Provide the [X, Y] coordinate of the cell's center where the given text is located.  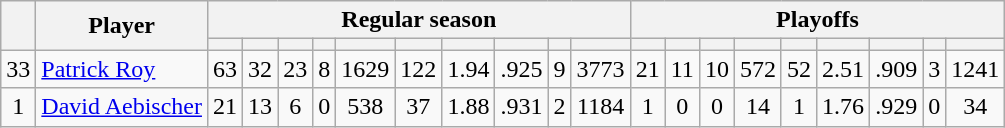
Player [122, 26]
37 [418, 107]
David Aebischer [122, 107]
1.88 [468, 107]
6 [296, 107]
1629 [366, 69]
Playoffs [818, 20]
.925 [522, 69]
1184 [600, 107]
32 [260, 69]
.929 [896, 107]
1.76 [844, 107]
10 [716, 69]
33 [18, 69]
.931 [522, 107]
13 [260, 107]
3773 [600, 69]
52 [798, 69]
14 [758, 107]
63 [224, 69]
572 [758, 69]
.909 [896, 69]
1241 [976, 69]
8 [324, 69]
2 [560, 107]
Patrick Roy [122, 69]
2.51 [844, 69]
3 [934, 69]
538 [366, 107]
11 [682, 69]
1.94 [468, 69]
Regular season [418, 20]
122 [418, 69]
23 [296, 69]
34 [976, 107]
9 [560, 69]
